Determine the (x, y) coordinate at the center of the cell enclosing the given text.  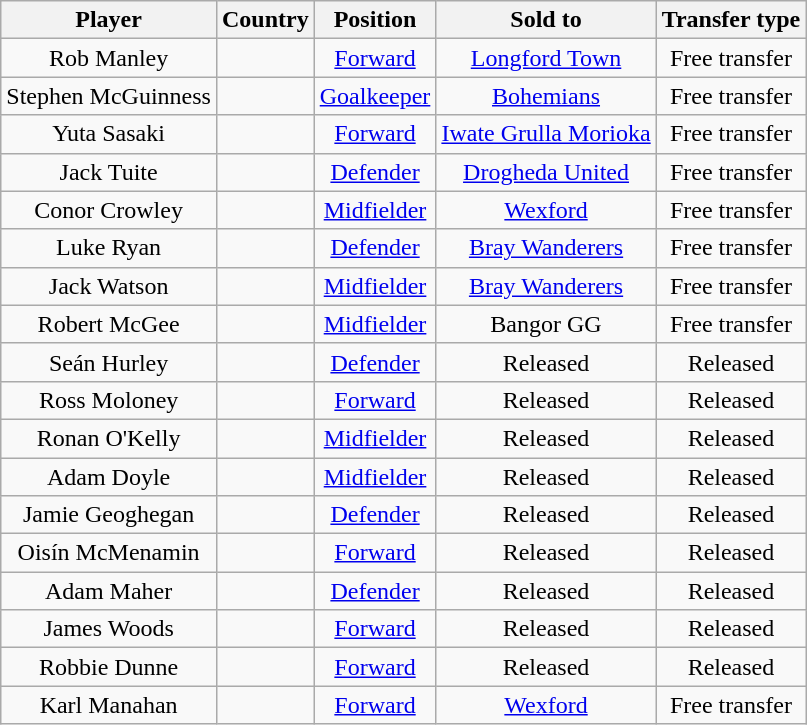
Oisín McMenamin (109, 553)
Player (109, 20)
Karl Manahan (109, 705)
Yuta Sasaki (109, 134)
Drogheda United (546, 172)
Luke Ryan (109, 248)
Iwate Grulla Morioka (546, 134)
Position (375, 20)
Sold to (546, 20)
Bangor GG (546, 324)
Ross Moloney (109, 400)
Goalkeeper (375, 96)
Country (265, 20)
Stephen McGuinness (109, 96)
Robert McGee (109, 324)
Rob Manley (109, 58)
Seán Hurley (109, 362)
Jack Watson (109, 286)
Adam Maher (109, 591)
Bohemians (546, 96)
Transfer type (730, 20)
Robbie Dunne (109, 667)
Jamie Geoghegan (109, 515)
Ronan O'Kelly (109, 438)
Longford Town (546, 58)
Conor Crowley (109, 210)
Adam Doyle (109, 477)
James Woods (109, 629)
Jack Tuite (109, 172)
